Find where the given text appears and provide that cell's center as [x, y] coordinate. 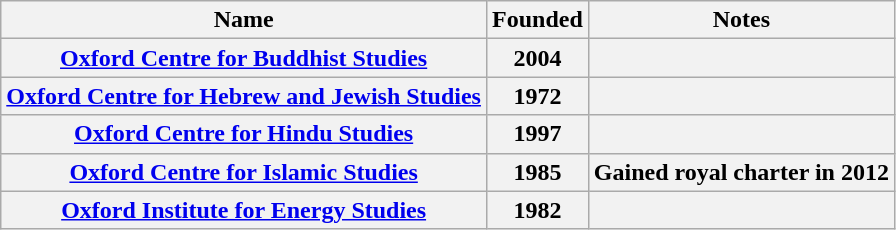
Oxford Centre for Hindu Studies [244, 134]
Founded [537, 20]
Name [244, 20]
1997 [537, 134]
Notes [741, 20]
Oxford Centre for Hebrew and Jewish Studies [244, 96]
Oxford Institute for Energy Studies [244, 210]
Oxford Centre for Islamic Studies [244, 172]
Oxford Centre for Buddhist Studies [244, 58]
1972 [537, 96]
1982 [537, 210]
2004 [537, 58]
Gained royal charter in 2012 [741, 172]
1985 [537, 172]
